Extract the [X, Y] coordinate from the center of the cell holding the provided text.  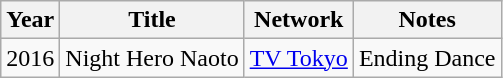
TV Tokyo [298, 58]
2016 [30, 58]
Notes [427, 20]
Network [298, 20]
Ending Dance [427, 58]
Year [30, 20]
Title [152, 20]
Night Hero Naoto [152, 58]
